Return [X, Y] of the center of cell containing provided text 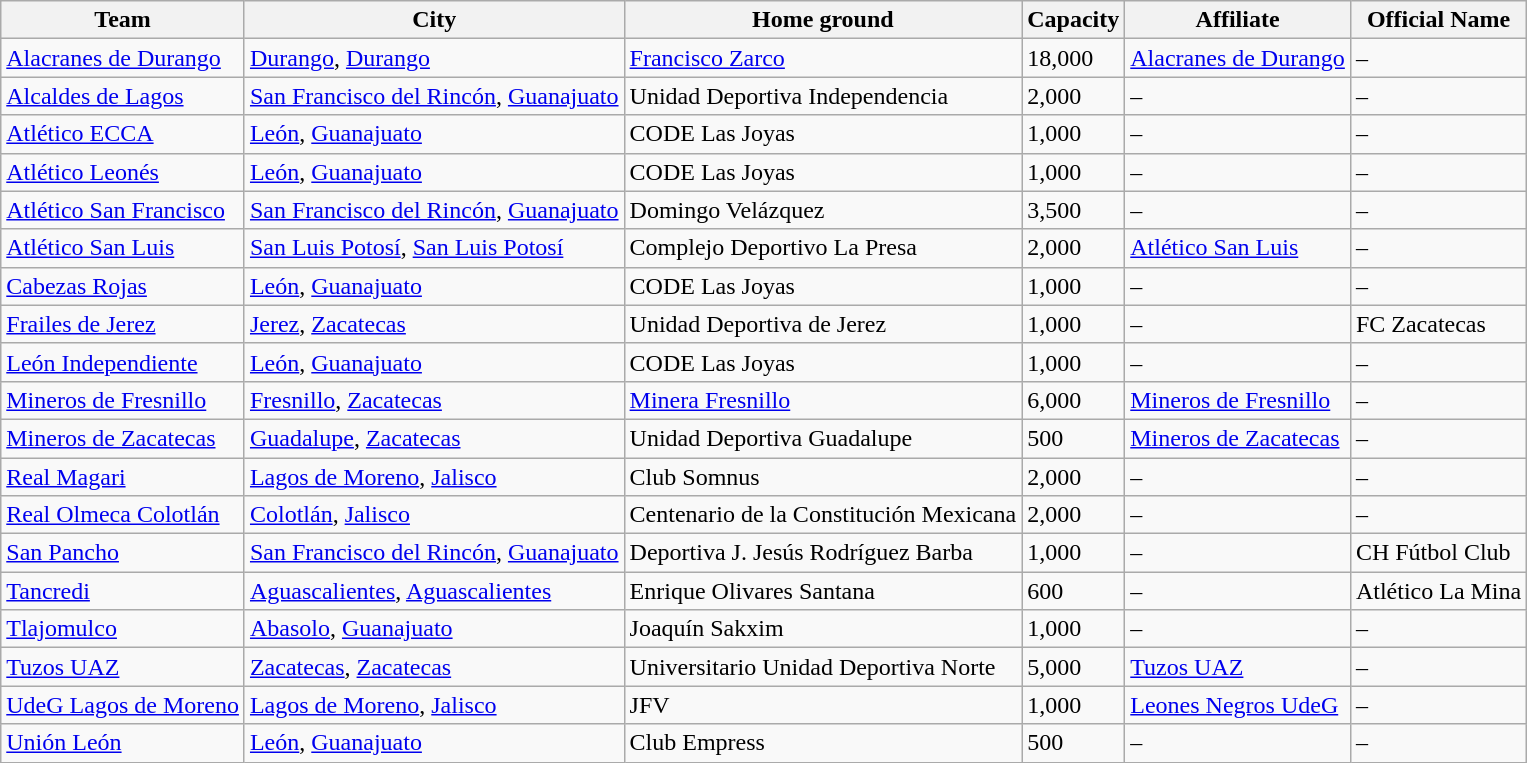
Club Somnus [823, 477]
Deportiva J. Jesús Rodríguez Barba [823, 553]
3,500 [1074, 210]
Guadalupe, Zacatecas [434, 438]
Minera Fresnillo [823, 400]
600 [1074, 591]
Abasolo, Guanajuato [434, 629]
Zacatecas, Zacatecas [434, 667]
Durango, Durango [434, 58]
Cabezas Rojas [123, 286]
San Pancho [123, 553]
Complejo Deportivo La Presa [823, 248]
Unidad Deportiva Independencia [823, 96]
Affiliate [1238, 20]
Frailes de Jerez [123, 324]
Atlético San Francisco [123, 210]
Atlético La Mina [1438, 591]
Real Olmeca Colotlán [123, 515]
Unión León [123, 743]
FC Zacatecas [1438, 324]
JFV [823, 705]
Enrique Olivares Santana [823, 591]
CH Fútbol Club [1438, 553]
Tlajomulco [123, 629]
Colotlán, Jalisco [434, 515]
6,000 [1074, 400]
Club Empress [823, 743]
City [434, 20]
San Luis Potosí, San Luis Potosí [434, 248]
Capacity [1074, 20]
Real Magari [123, 477]
UdeG Lagos de Moreno [123, 705]
Fresnillo, Zacatecas [434, 400]
Alcaldes de Lagos [123, 96]
Aguascalientes, Aguascalientes [434, 591]
Atlético Leonés [123, 172]
Tancredi [123, 591]
Joaquín Sakxim [823, 629]
Home ground [823, 20]
Centenario de la Constitución Mexicana [823, 515]
Team [123, 20]
Jerez, Zacatecas [434, 324]
Official Name [1438, 20]
León Independiente [123, 362]
Unidad Deportiva Guadalupe [823, 438]
Unidad Deportiva de Jerez [823, 324]
5,000 [1074, 667]
Universitario Unidad Deportiva Norte [823, 667]
18,000 [1074, 58]
Domingo Velázquez [823, 210]
Atlético ECCA [123, 134]
Leones Negros UdeG [1238, 705]
Francisco Zarco [823, 58]
